Return (X, Y) of the center of cell containing provided text 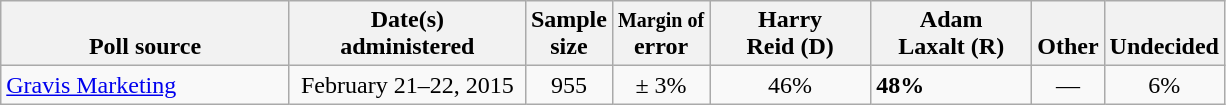
February 21–22, 2015 (407, 85)
Margin oferror (660, 34)
Gravis Marketing (146, 85)
AdamLaxalt (R) (952, 34)
Date(s)administered (407, 34)
Undecided (1164, 34)
48% (952, 85)
Other (1068, 34)
6% (1164, 85)
Poll source (146, 34)
46% (790, 85)
— (1068, 85)
955 (568, 85)
HarryReid (D) (790, 34)
Samplesize (568, 34)
± 3% (660, 85)
